Identify which cell holds the provided text, then report its [X, Y] central coordinate. 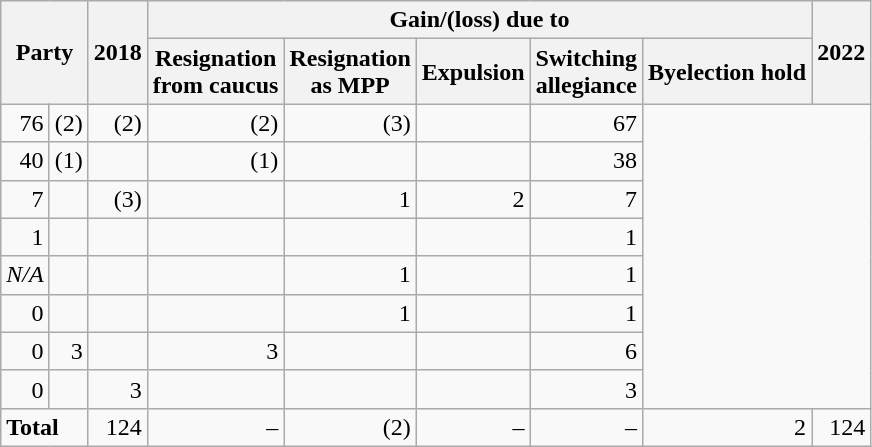
Byelection hold [728, 72]
38 [586, 161]
Gain/(loss) due to [479, 20]
N/A [25, 275]
Total [44, 427]
40 [25, 161]
Party [44, 52]
2018 [118, 52]
Resignationas MPP [350, 72]
6 [586, 351]
Switchingallegiance [586, 72]
Resignationfrom caucus [216, 72]
2022 [842, 52]
76 [25, 123]
Expulsion [473, 72]
67 [586, 123]
